Provide the [x, y] coordinate of the cell's center where the given text is located.  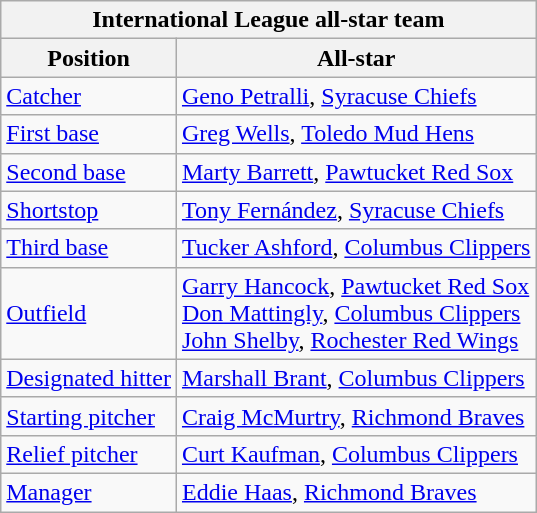
Greg Wells, Toledo Mud Hens [356, 134]
Marty Barrett, Pawtucket Red Sox [356, 172]
Garry Hancock, Pawtucket Red Sox Don Mattingly, Columbus Clippers John Shelby, Rochester Red Wings [356, 313]
Relief pitcher [89, 454]
Curt Kaufman, Columbus Clippers [356, 454]
Manager [89, 492]
Catcher [89, 96]
Outfield [89, 313]
Starting pitcher [89, 416]
All-star [356, 58]
Marshall Brant, Columbus Clippers [356, 378]
Eddie Haas, Richmond Braves [356, 492]
Tony Fernández, Syracuse Chiefs [356, 210]
First base [89, 134]
Third base [89, 248]
International League all-star team [268, 20]
Craig McMurtry, Richmond Braves [356, 416]
Geno Petralli, Syracuse Chiefs [356, 96]
Second base [89, 172]
Position [89, 58]
Tucker Ashford, Columbus Clippers [356, 248]
Shortstop [89, 210]
Designated hitter [89, 378]
